Pinpoint the cell where the given text exists, returning its (X, Y) midpoint coordinate. 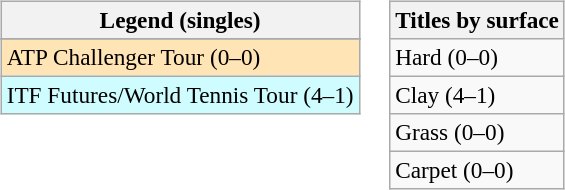
Legend (singles) (180, 20)
Clay (4–1) (478, 95)
Titles by surface (478, 20)
ITF Futures/World Tennis Tour (4–1) (180, 95)
Hard (0–0) (478, 57)
Carpet (0–0) (478, 171)
Grass (0–0) (478, 133)
ATP Challenger Tour (0–0) (180, 57)
